Pinpoint the cell where the given text exists, returning its [X, Y] midpoint coordinate. 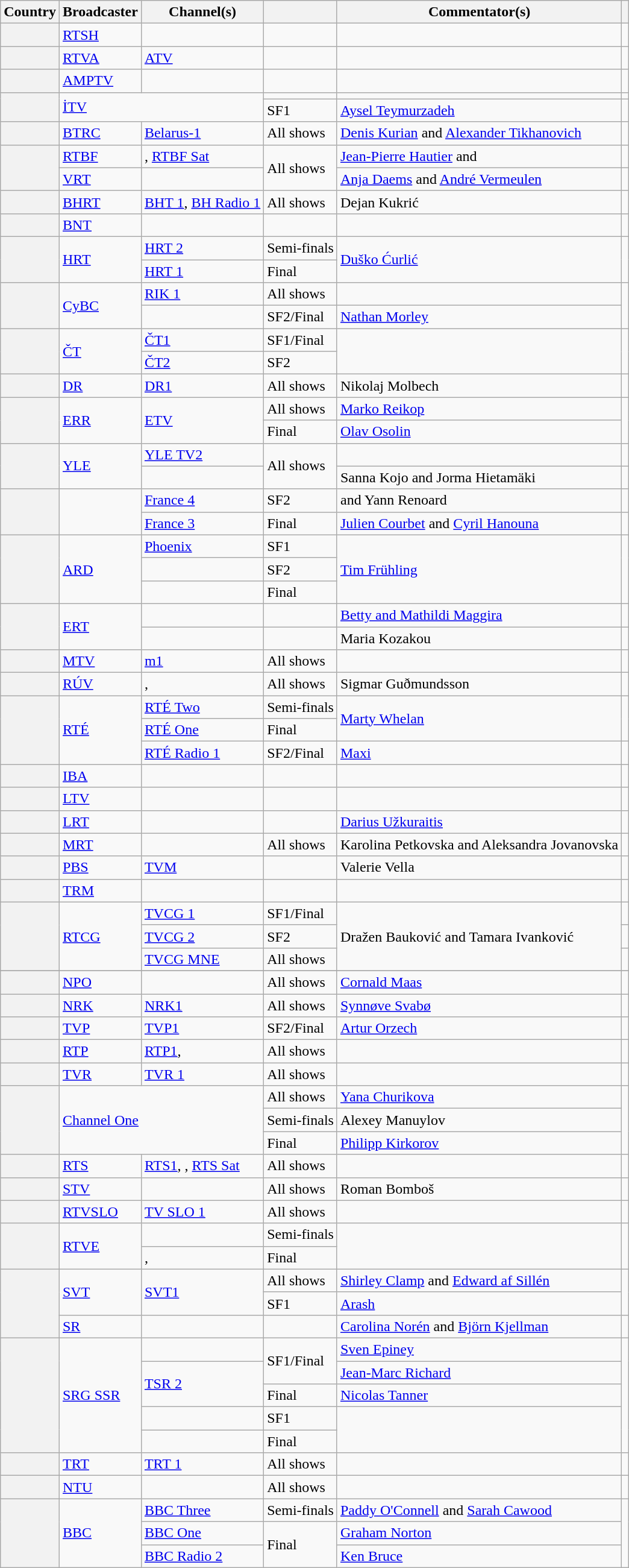
Arash [479, 1303]
BBC One [202, 1533]
Roman Bomboš [479, 1189]
TRT [100, 1464]
Jean-Pierre Hautier and [479, 156]
SVT1 [202, 1292]
STV [100, 1189]
Carolina Norén and Björn Kjellman [479, 1326]
Tim Frühling [479, 569]
NTU [100, 1487]
Jean-Marc Richard [479, 1373]
Country [30, 12]
RTS1, , RTS Sat [202, 1166]
Nicolas Tanner [479, 1396]
DR [100, 386]
Julien Courbet and Cyril Hanouna [479, 523]
DR1 [202, 386]
Shirley Clamp and Edward af Sillén [479, 1280]
RIK 1 [202, 294]
Maria Kozakou [479, 638]
RTS [100, 1166]
TV SLO 1 [202, 1212]
TVCG 2 [202, 936]
HRT [100, 259]
RTÉ Radio 1 [202, 753]
Anja Daems and André Vermeulen [479, 179]
AMPTV [100, 81]
SR [100, 1326]
Cornald Maas [479, 982]
IBA [100, 776]
SVT [100, 1292]
BBC Radio 2 [202, 1556]
CyBC [100, 306]
RTBF [100, 156]
RTVA [100, 58]
RTCG [100, 936]
YLE [100, 466]
France 3 [202, 523]
MRT [100, 845]
Dejan Kukrić [479, 202]
ETV [202, 420]
NRK1 [202, 1005]
France 4 [202, 500]
YLE TV2 [202, 455]
TVM [202, 867]
and Yann Renoard [479, 500]
LTV [100, 799]
TVP1 [202, 1028]
Nathan Morley [479, 317]
ERT [100, 626]
Ken Bruce [479, 1556]
RÚV [100, 684]
TVCG MNE [202, 959]
RTÉ Two [202, 707]
Duško Ćurlić [479, 259]
TVR 1 [202, 1074]
MTV [100, 661]
Nikolaj Molbech [479, 386]
ATV [202, 58]
Alexey Manuylov [479, 1120]
NPO [100, 982]
Sven Epiney [479, 1349]
Marko Reikop [479, 409]
RTSH [100, 35]
, RTBF Sat [202, 156]
Broadcaster [100, 12]
Graham Norton [479, 1533]
Marty Whelan [479, 719]
HRT 2 [202, 248]
Darius Užkuraitis [479, 822]
RTP1, [202, 1051]
ČT2 [202, 363]
TVCG 1 [202, 913]
BHRT [100, 202]
Olav Osolin [479, 432]
TVP [100, 1028]
ČT [100, 351]
BNT [100, 225]
Commentator(s) [479, 12]
TSR 2 [202, 1384]
Synnøve Svabø [479, 1005]
Paddy O'Connell and Sarah Cawood [479, 1510]
NRK [100, 1005]
HRT 1 [202, 271]
m1 [202, 661]
BHT 1, BH Radio 1 [202, 202]
Valerie Vella [479, 867]
PBS [100, 867]
TRT 1 [202, 1464]
İTV [161, 107]
RTÉ [100, 730]
Maxi [479, 753]
RTP [100, 1051]
ČT1 [202, 340]
Sanna Kojo and Jorma Hietamäki [479, 477]
ARD [100, 569]
RTÉ One [202, 730]
TRM [100, 890]
Yana Churikova [479, 1097]
Dražen Bauković and Tamara Ivanković [479, 936]
RTVE [100, 1246]
BBC Three [202, 1510]
Philipp Kirkorov [479, 1143]
Phoenix [202, 546]
Denis Kurian and Alexander Tikhanovich [479, 133]
Betty and Mathildi Maggira [479, 615]
VRT [100, 179]
Sigmar Guðmundsson [479, 684]
Aysel Teymurzadeh [479, 110]
SRG SSR [100, 1395]
Channel(s) [202, 12]
TVR [100, 1074]
Artur Orzech [479, 1028]
BBC [100, 1533]
Channel One [161, 1120]
Belarus-1 [202, 133]
RTVSLO [100, 1212]
BTRC [100, 133]
ERR [100, 420]
LRT [100, 822]
Karolina Petkovska and Aleksandra Jovanovska [479, 845]
